From the cell containing the given text, extract its center point as [X, Y] coordinate. 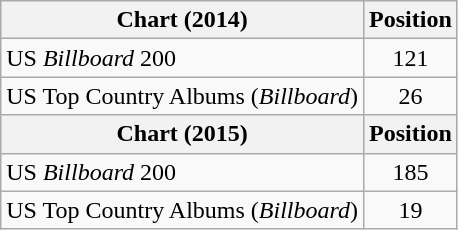
121 [411, 58]
Chart (2015) [182, 134]
26 [411, 96]
Chart (2014) [182, 20]
185 [411, 172]
19 [411, 210]
